Identify which cell holds the provided text, then report its [x, y] central coordinate. 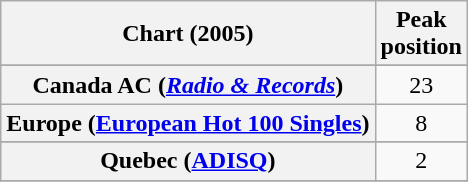
Europe (European Hot 100 Singles) [188, 123]
Peak position [421, 34]
Quebec (ADISQ) [188, 161]
2 [421, 161]
Chart (2005) [188, 34]
8 [421, 123]
23 [421, 85]
Canada AC (Radio & Records) [188, 85]
